Capture the cell that displays the provided text and extract its [x, y] central coordinate. 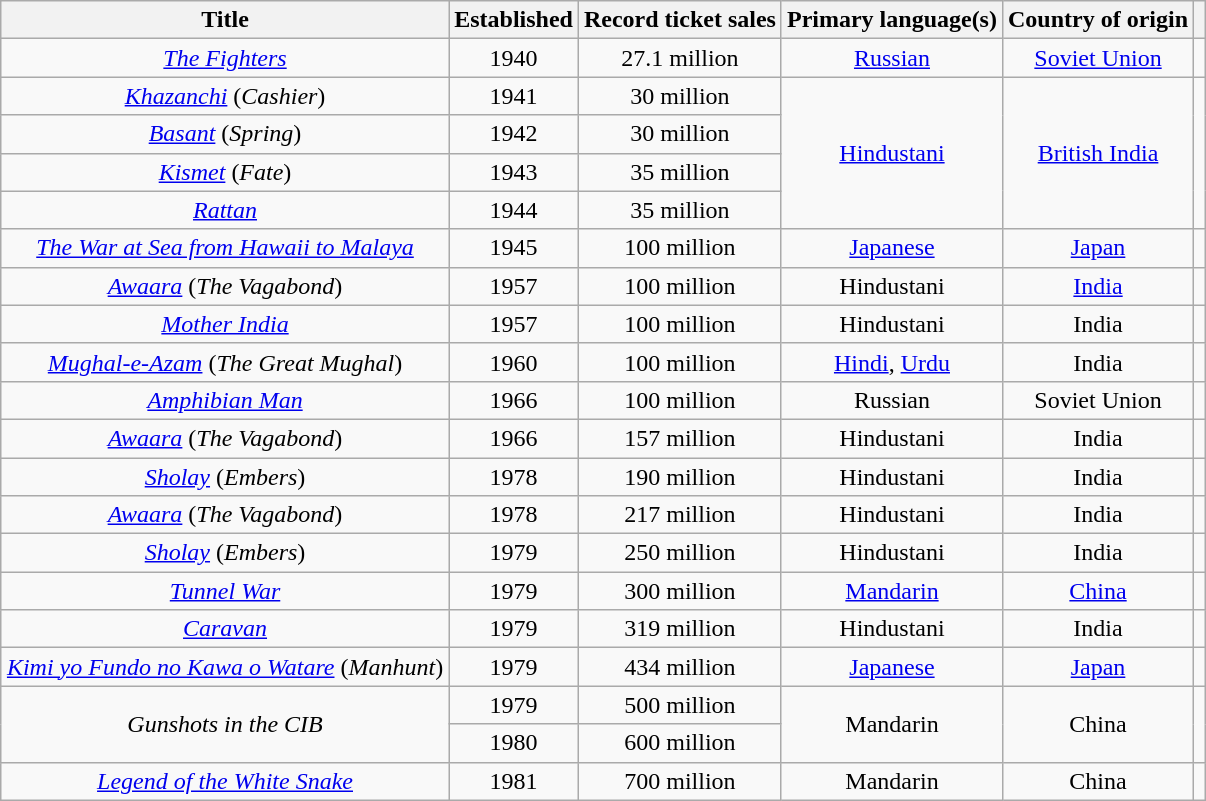
Primary language(s) [892, 20]
1960 [514, 362]
Khazanchi (Cashier) [224, 96]
Established [514, 20]
434 million [680, 667]
1980 [514, 743]
The Fighters [224, 58]
Mother India [224, 324]
Kimi yo Fundo no Kawa o Watare (Manhunt) [224, 667]
Legend of the White Snake [224, 781]
Caravan [224, 629]
700 million [680, 781]
27.1 million [680, 58]
1945 [514, 248]
Amphibian Man [224, 400]
1942 [514, 134]
217 million [680, 515]
British India [1098, 153]
190 million [680, 477]
Rattan [224, 210]
500 million [680, 705]
250 million [680, 553]
Title [224, 20]
Basant (Spring) [224, 134]
1981 [514, 781]
1944 [514, 210]
319 million [680, 629]
Gunshots in the CIB [224, 724]
Tunnel War [224, 591]
Kismet (Fate) [224, 172]
1943 [514, 172]
Hindi, Urdu [892, 362]
300 million [680, 591]
157 million [680, 438]
Record ticket sales [680, 20]
Country of origin [1098, 20]
1941 [514, 96]
1940 [514, 58]
Mughal-e-Azam (The Great Mughal) [224, 362]
600 million [680, 743]
The War at Sea from Hawaii to Malaya [224, 248]
